Output the [x, y] coordinate of the center of the cell containing the given text.  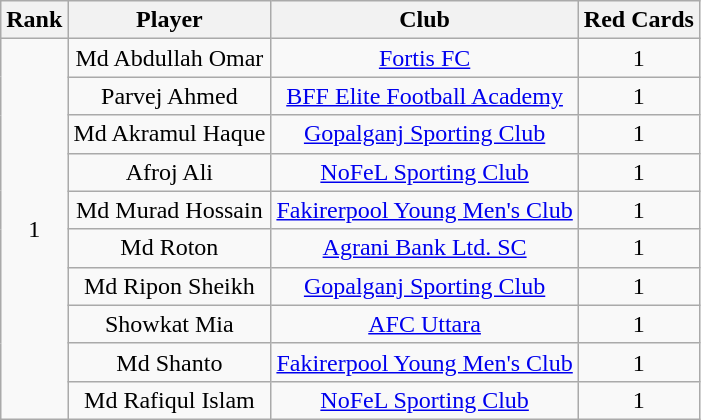
Md Abdullah Omar [170, 58]
BFF Elite Football Academy [424, 96]
Rank [34, 20]
Club [424, 20]
Md Shanto [170, 362]
Parvej Ahmed [170, 96]
Md Rafiqul Islam [170, 400]
Player [170, 20]
Md Akramul Haque [170, 134]
Md Ripon Sheikh [170, 286]
Md Murad Hossain [170, 210]
Md Roton [170, 248]
AFC Uttara [424, 324]
Red Cards [638, 20]
Fortis FC [424, 58]
Agrani Bank Ltd. SC [424, 248]
Showkat Mia [170, 324]
Afroj Ali [170, 172]
